For the text-containing cell, return its midpoint in [X, Y] coordinate format. 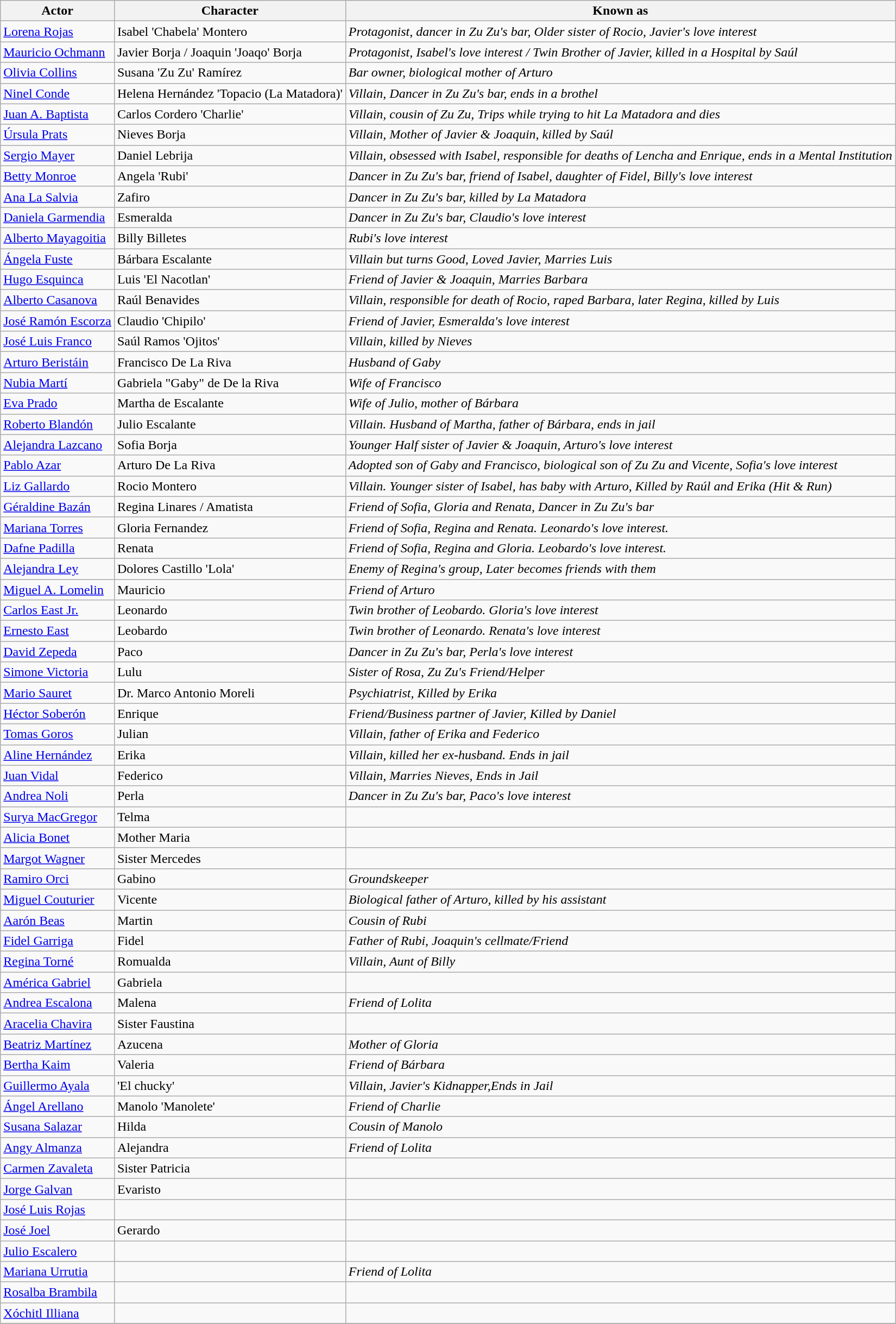
Valeria [230, 1065]
Sister Faustina [230, 1024]
Carmen Zavaleta [58, 1168]
Francisco De La Riva [230, 362]
Javier Borja / Joaquin 'Joaqo' Borja [230, 52]
Simone Victoria [58, 672]
José Luis Rojas [58, 1209]
Olivia Collins [58, 73]
Enrique [230, 714]
Betty Monroe [58, 176]
Lulu [230, 672]
Dafne Padilla [58, 548]
Lorena Rojas [58, 31]
Nieves Borja [230, 135]
Géraldine Bazán [58, 507]
Gabriela [230, 982]
Aarón Beas [58, 921]
Sergio Mayer [58, 155]
Villain, Javier's Kidnapper,Ends in Jail [620, 1086]
Husband of Gaby [620, 362]
Mauricio Ochmann [58, 52]
Azucena [230, 1044]
Cousin of Manolo [620, 1127]
Twin brother of Leobardo. Gloria's love interest [620, 610]
Carlos Cordero 'Charlie' [230, 114]
Julio Escalante [230, 424]
Mother of Gloria [620, 1044]
Mariana Torres [58, 527]
Character [230, 11]
Héctor Soberón [58, 714]
Evaristo [230, 1189]
Psychiatrist, Killed by Erika [620, 693]
Luis 'El Nacotlan' [230, 280]
Ramiro Orci [58, 879]
Mariana Urrutia [58, 1272]
Wife of Julio, mother of Bárbara [620, 403]
Friend of Bárbara [620, 1065]
Miguel Couturier [58, 899]
Sister of Rosa, Zu Zu's Friend/Helper [620, 672]
Helena Hernández 'Topacio (La Matadora)' [230, 93]
Bertha Kaim [58, 1065]
José Luis Franco [58, 342]
Daniela Garmendia [58, 217]
Regina Torné [58, 962]
Gabino [230, 879]
Susana Salazar [58, 1127]
Erika [230, 755]
Federico [230, 776]
Roberto Blandón [58, 424]
Rubi's love interest [620, 238]
Known as [620, 11]
Nubia Martí [58, 383]
Alejandra Lazcano [58, 445]
Dancer in Zu Zu's bar, friend of Isabel, daughter of Fidel, Billy's love interest [620, 176]
Alberto Casanova [58, 300]
Saúl Ramos 'Ojitos' [230, 342]
Villain, responsible for death of Rocio, raped Barbara, later Regina, killed by Luis [620, 300]
Dolores Castillo 'Lola' [230, 569]
Alberto Mayagoitia [58, 238]
Villain, obsessed with Isabel, responsible for deaths of Lencha and Enrique, ends in a Mental Institution [620, 155]
Groundskeeper [620, 879]
Villain, Mother of Javier & Joaquin, killed by Saúl [620, 135]
Martin [230, 921]
Perla [230, 796]
Claudio 'Chipilo' [230, 321]
Ernesto East [58, 631]
Friend of Charlie [620, 1106]
Arturo De La Riva [230, 465]
Actor [58, 11]
Villain, Aunt of Billy [620, 962]
Ángel Arellano [58, 1106]
Sister Patricia [230, 1168]
Zafiro [230, 197]
Alejandra Ley [58, 569]
Esmeralda [230, 217]
Mother Maria [230, 837]
Dancer in Zu Zu's bar, killed by La Matadora [620, 197]
Fidel Garriga [58, 941]
Raúl Benavides [230, 300]
Villain, killed her ex-husband. Ends in jail [620, 755]
Andrea Noli [58, 796]
Tomas Goros [58, 734]
Enemy of Regina's group, Later becomes friends with them [620, 569]
Dancer in Zu Zu's bar, Perla's love interest [620, 652]
Biological father of Arturo, killed by his assistant [620, 899]
Sister Mercedes [230, 858]
Villain, cousin of Zu Zu, Trips while trying to hit La Matadora and dies [620, 114]
Gabriela "Gaby" de De la Riva [230, 383]
Mario Sauret [58, 693]
Aracelia Chavira [58, 1024]
Úrsula Prats [58, 135]
Friend of Sofia, Regina and Gloria. Leobardo's love interest. [620, 548]
Alejandra [230, 1148]
Andrea Escalona [58, 1003]
Aline Hernández [58, 755]
Villain, Dancer in Zu Zu's bar, ends in a brothel [620, 93]
Gloria Fernandez [230, 527]
Dr. Marco Antonio Moreli [230, 693]
Villain. Husband of Martha, father of Bárbara, ends in jail [620, 424]
Julio Escalero [58, 1251]
Juan A. Baptista [58, 114]
Friend/Business partner of Javier, Killed by Daniel [620, 714]
Dancer in Zu Zu's bar, Paco's love interest [620, 796]
Vicente [230, 899]
Fidel [230, 941]
Villain, father of Erika and Federico [620, 734]
Twin brother of Leonardo. Renata's love interest [620, 631]
Alicia Bonet [58, 837]
Isabel 'Chabela' Montero [230, 31]
Hugo Esquinca [58, 280]
Father of Rubi, Joaquin's cellmate/Friend [620, 941]
Friend of Javier, Esmeralda's love interest [620, 321]
Bar owner, biological mother of Arturo [620, 73]
Cousin of Rubi [620, 921]
Jorge Galvan [58, 1189]
Hilda [230, 1127]
Pablo Azar [58, 465]
Villain but turns Good, Loved Javier, Marries Luis [620, 259]
Angela 'Rubi' [230, 176]
Villain, killed by Nieves [620, 342]
Eva Prado [58, 403]
Manolo 'Manolete' [230, 1106]
Billy Billetes [230, 238]
Beatriz Martínez [58, 1044]
Surya MacGregor [58, 817]
Younger Half sister of Javier & Joaquin, Arturo's love interest [620, 445]
Susana 'Zu Zu' Ramírez [230, 73]
Villain. Younger sister of Isabel, has baby with Arturo, Killed by Raúl and Erika (Hit & Run) [620, 486]
Miguel A. Lomelin [58, 589]
Sofia Borja [230, 445]
Ángela Fuste [58, 259]
Margot Wagner [58, 858]
Angy Almanza [58, 1148]
Friend of Sofia, Gloria and Renata, Dancer in Zu Zu's bar [620, 507]
Romualda [230, 962]
Malena [230, 1003]
José Joel [58, 1230]
José Ramón Escorza [58, 321]
Renata [230, 548]
Paco [230, 652]
Julian [230, 734]
Rocio Montero [230, 486]
Mauricio [230, 589]
Carlos East Jr. [58, 610]
Guillermo Ayala [58, 1086]
Martha de Escalante [230, 403]
Xóchitl Illiana [58, 1313]
Ana La Salvia [58, 197]
Friend of Sofia, Regina and Renata. Leonardo's love interest. [620, 527]
Protagonist, Isabel's love interest / Twin Brother of Javier, killed in a Hospital by Saúl [620, 52]
Ninel Conde [58, 93]
Telma [230, 817]
Daniel Lebrija [230, 155]
América Gabriel [58, 982]
Liz Gallardo [58, 486]
Rosalba Brambila [58, 1293]
Arturo Beristáin [58, 362]
'El chucky' [230, 1086]
Adopted son of Gaby and Francisco, biological son of Zu Zu and Vicente, Sofia's love interest [620, 465]
Dancer in Zu Zu's bar, Claudio's love interest [620, 217]
David Zepeda [58, 652]
Leonardo [230, 610]
Juan Vidal [58, 776]
Villain, Marries Nieves, Ends in Jail [620, 776]
Leobardo [230, 631]
Friend of Javier & Joaquin, Marries Barbara [620, 280]
Regina Linares / Amatista [230, 507]
Wife of Francisco [620, 383]
Gerardo [230, 1230]
Protagonist, dancer in Zu Zu's bar, Older sister of Rocio, Javier's love interest [620, 31]
Friend of Arturo [620, 589]
Bárbara Escalante [230, 259]
